Capture the cell that displays the provided text and extract its (x, y) central coordinate. 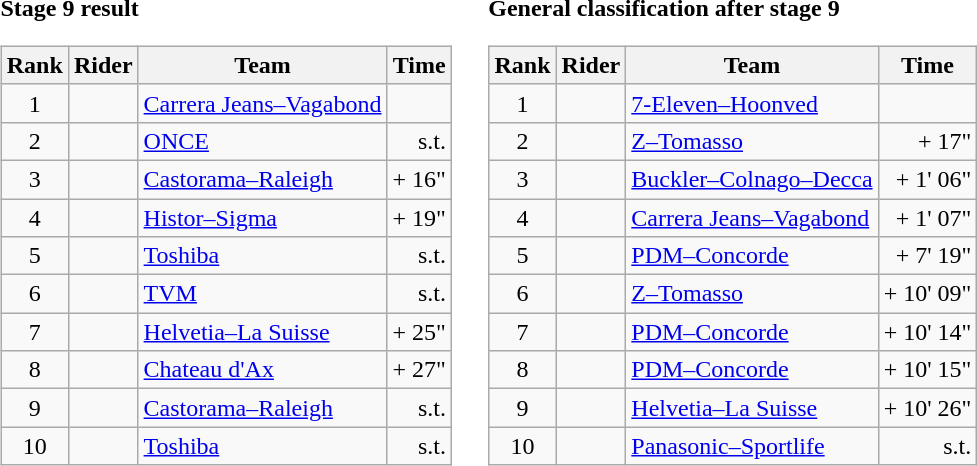
+ 27" (419, 370)
ONCE (262, 141)
Panasonic–Sportlife (752, 446)
Histor–Sigma (262, 217)
+ 7' 19" (928, 256)
+ 17" (928, 141)
+ 25" (419, 332)
+ 19" (419, 217)
7-Eleven–Hoonved (752, 103)
+ 10' 14" (928, 332)
+ 1' 06" (928, 179)
+ 10' 09" (928, 294)
+ 1' 07" (928, 217)
TVM (262, 294)
+ 10' 15" (928, 370)
+ 16" (419, 179)
Chateau d'Ax (262, 370)
Buckler–Colnago–Decca (752, 179)
+ 10' 26" (928, 408)
